Return (X, Y) of the center of cell containing provided text 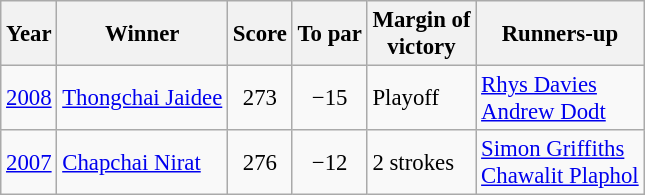
276 (260, 162)
Thongchai Jaidee (142, 98)
Rhys Davies Andrew Dodt (560, 98)
−12 (330, 162)
Year (29, 34)
Playoff (422, 98)
−15 (330, 98)
Winner (142, 34)
2007 (29, 162)
2008 (29, 98)
Margin ofvictory (422, 34)
Chapchai Nirat (142, 162)
Simon Griffiths Chawalit Plaphol (560, 162)
2 strokes (422, 162)
To par (330, 34)
273 (260, 98)
Runners-up (560, 34)
Score (260, 34)
